Search for the cell housing the specified text and yield its (X, Y) center coordinate. 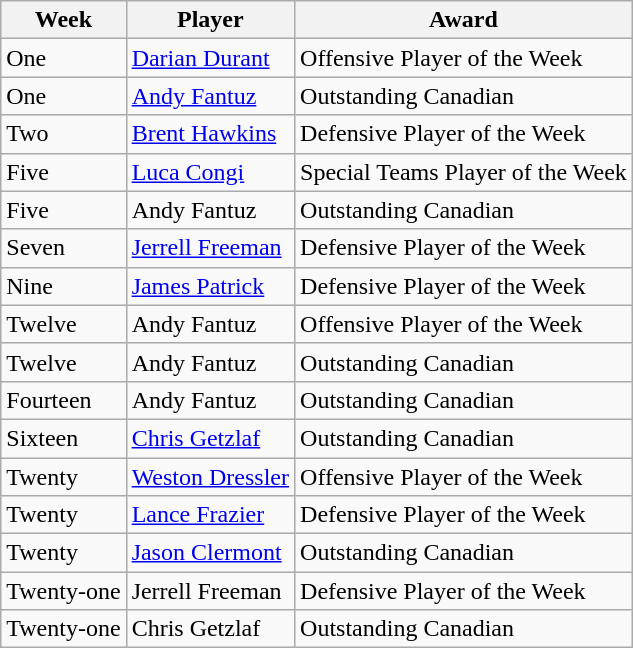
Nine (64, 286)
Darian Durant (210, 58)
Week (64, 20)
Brent Hawkins (210, 134)
Award (464, 20)
Special Teams Player of the Week (464, 172)
Fourteen (64, 400)
Luca Congi (210, 172)
Two (64, 134)
Jason Clermont (210, 553)
Seven (64, 248)
James Patrick (210, 286)
Lance Frazier (210, 515)
Player (210, 20)
Sixteen (64, 438)
Weston Dressler (210, 477)
